Determine the [x, y] coordinate at the center of the cell enclosing the given text.  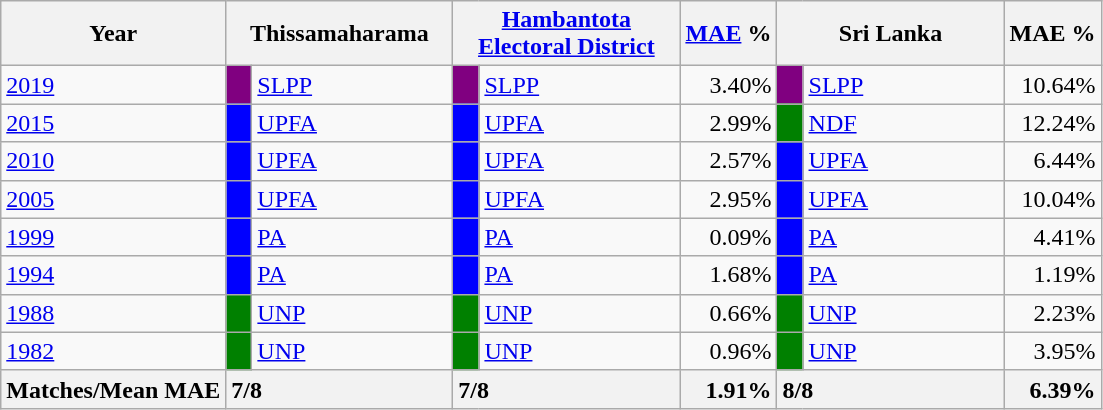
Thissamaharama [340, 34]
Matches/Mean MAE [114, 389]
Year [114, 34]
1988 [114, 313]
3.95% [1052, 351]
4.41% [1052, 237]
6.39% [1052, 389]
1.91% [728, 389]
Sri Lanka [890, 34]
0.09% [728, 237]
2.23% [1052, 313]
NDF [904, 123]
1.68% [728, 275]
1999 [114, 237]
2019 [114, 85]
8/8 [890, 389]
0.96% [728, 351]
3.40% [728, 85]
Hambantota Electoral District [566, 34]
10.64% [1052, 85]
1.19% [1052, 275]
1994 [114, 275]
2.57% [728, 161]
2.99% [728, 123]
1982 [114, 351]
0.66% [728, 313]
6.44% [1052, 161]
2.95% [728, 199]
2010 [114, 161]
10.04% [1052, 199]
2015 [114, 123]
12.24% [1052, 123]
2005 [114, 199]
